For the text-containing cell, return its midpoint in (X, Y) coordinate format. 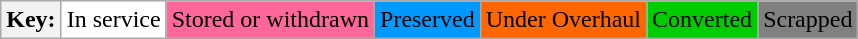
Scrapped (808, 20)
Converted (702, 20)
Key: (31, 20)
In service (114, 20)
Stored or withdrawn (270, 20)
Preserved (428, 20)
Under Overhaul (563, 20)
